Scan for the cell matching the given text and deliver its (X, Y) coordinate at center. 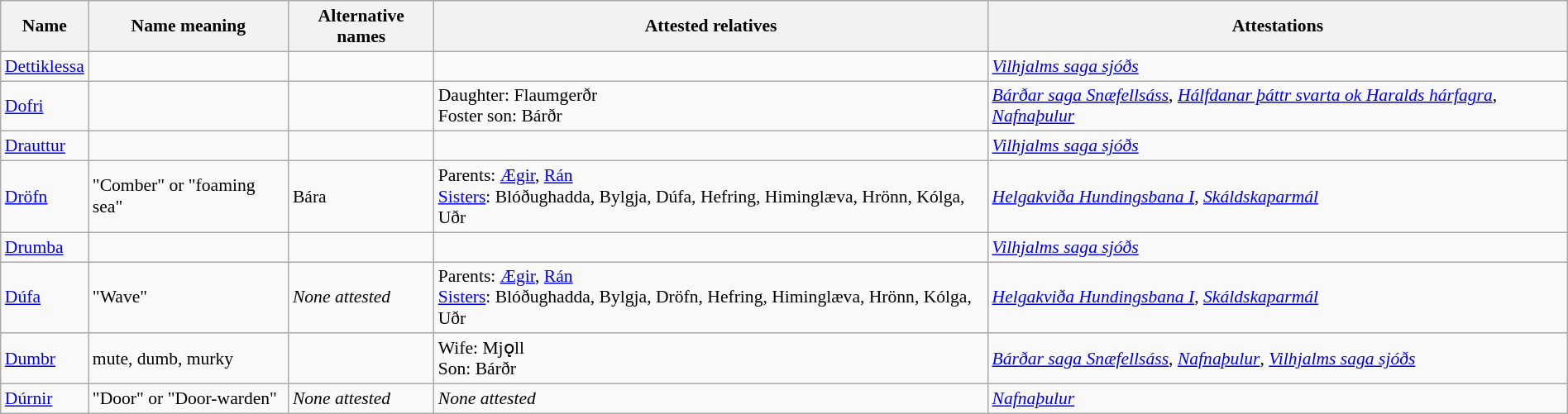
Name meaning (189, 26)
Bárðar saga Snæfellsáss, Nafnaþulur, Vilhjalms saga sjóðs (1279, 359)
Drauttur (45, 146)
mute, dumb, murky (189, 359)
Wife: Mjǫll Son: Bárðr (711, 359)
Dúrnir (45, 399)
Dröfn (45, 197)
Attested relatives (711, 26)
Bárðar saga Snæfellsáss, Hálfdanar þáttr svarta ok Haralds hárfagra, Nafnaþulur (1279, 106)
"Comber" or "foaming sea" (189, 197)
Alternative names (361, 26)
Attestations (1279, 26)
Parents: Ægir, Rán Sisters: Blóðughadda, Bylgja, Dröfn, Hefring, Himinglæva, Hrönn, Kólga, Uðr (711, 297)
Dumbr (45, 359)
Drumba (45, 247)
"Wave" (189, 297)
Dettiklessa (45, 66)
Daughter: Flaumgerðr Foster son: Bárðr (711, 106)
Dúfa (45, 297)
Nafnaþulur (1279, 399)
Name (45, 26)
Bára (361, 197)
"Door" or "Door-warden" (189, 399)
Parents: Ægir, Rán Sisters: Blóðughadda, Bylgja, Dúfa, Hefring, Himinglæva, Hrönn, Kólga, Uðr (711, 197)
Dofri (45, 106)
